Provide the (X, Y) coordinate of the cell's center where the given text is located.  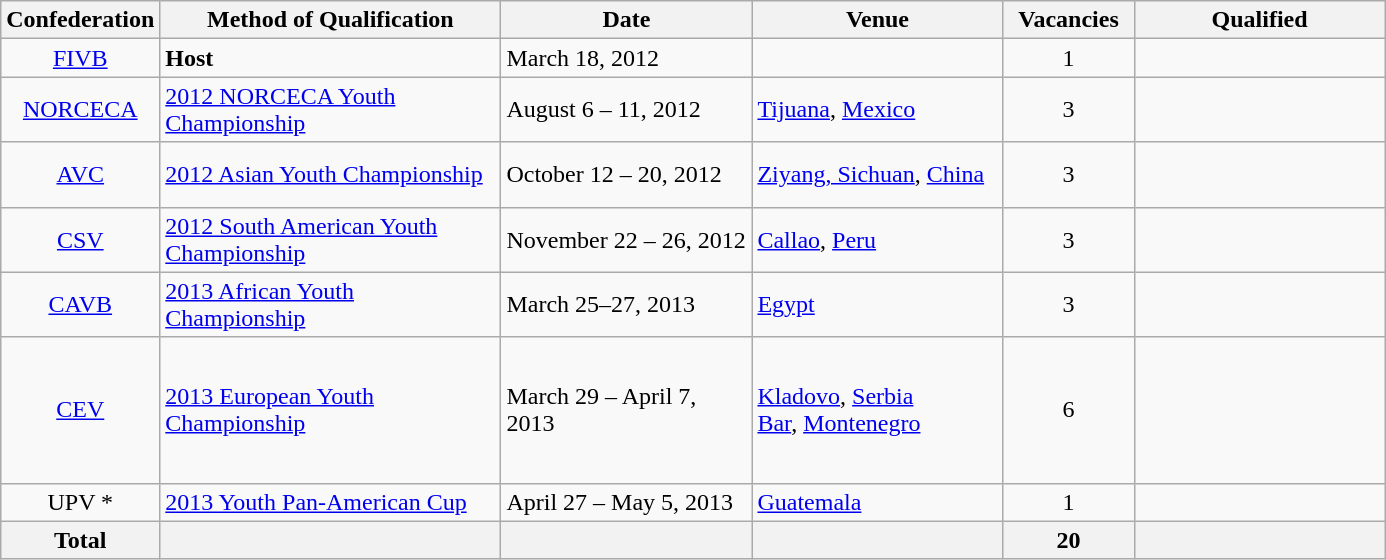
Qualified (1260, 20)
Vacancies (1068, 20)
AVC (80, 174)
Date (626, 20)
Egypt (878, 304)
March 18, 2012 (626, 58)
2012 NORCECA Youth Championship (330, 110)
CAVB (80, 304)
Venue (878, 20)
6 (1068, 410)
2013 European Youth Championship (330, 410)
FIVB (80, 58)
NORCECA (80, 110)
CEV (80, 410)
Ziyang, Sichuan, China (878, 174)
Method of Qualification (330, 20)
Guatemala (878, 502)
2012 South American Youth Championship (330, 240)
Tijuana, Mexico (878, 110)
Kladovo, Serbia Bar, Montenegro (878, 410)
Total (80, 540)
2013 Youth Pan-American Cup (330, 502)
2012 Asian Youth Championship (330, 174)
October 12 – 20, 2012 (626, 174)
April 27 – May 5, 2013 (626, 502)
August 6 – 11, 2012 (626, 110)
UPV * (80, 502)
March 29 – April 7, 2013 (626, 410)
20 (1068, 540)
March 25–27, 2013 (626, 304)
2013 African Youth Championship (330, 304)
Callao, Peru (878, 240)
CSV (80, 240)
Confederation (80, 20)
Host (330, 58)
November 22 – 26, 2012 (626, 240)
